For the text-containing cell, return its midpoint in (x, y) coordinate format. 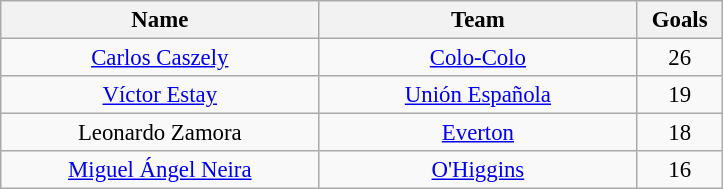
19 (680, 95)
Goals (680, 20)
Leonardo Zamora (160, 133)
Miguel Ángel Neira (160, 170)
Unión Española (478, 95)
O'Higgins (478, 170)
18 (680, 133)
Everton (478, 133)
Colo-Colo (478, 58)
Team (478, 20)
Víctor Estay (160, 95)
Name (160, 20)
Carlos Caszely (160, 58)
26 (680, 58)
16 (680, 170)
